Locate the cell with the specified text and output its [X, Y] center coordinate. 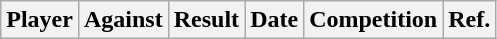
Player [40, 20]
Ref. [470, 20]
Result [206, 20]
Date [274, 20]
Competition [374, 20]
Against [123, 20]
